Locate the cell with the specified text and output its (X, Y) center coordinate. 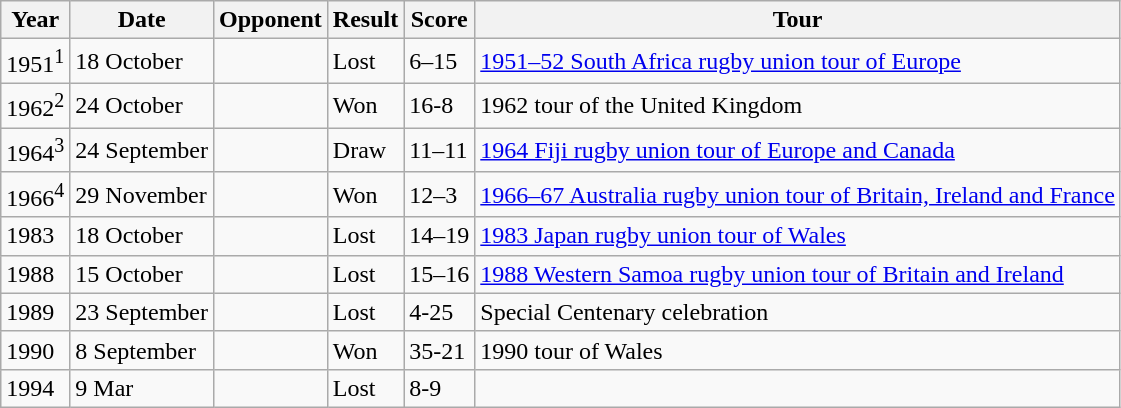
Tour (798, 20)
15–16 (440, 274)
15 October (142, 274)
Draw (365, 150)
12–3 (440, 194)
11–11 (440, 150)
4-25 (440, 312)
19664 (36, 194)
1964 Fiji rugby union tour of Europe and Canada (798, 150)
1994 (36, 388)
1989 (36, 312)
Special Centenary celebration (798, 312)
1962 tour of the United Kingdom (798, 106)
14–19 (440, 236)
9 Mar (142, 388)
24 September (142, 150)
1983 Japan rugby union tour of Wales (798, 236)
6–15 (440, 62)
1951–52 South Africa rugby union tour of Europe (798, 62)
19622 (36, 106)
Date (142, 20)
1988 Western Samoa rugby union tour of Britain and Ireland (798, 274)
16-8 (440, 106)
Opponent (271, 20)
Result (365, 20)
29 November (142, 194)
1990 tour of Wales (798, 350)
Year (36, 20)
35-21 (440, 350)
1966–67 Australia rugby union tour of Britain, Ireland and France (798, 194)
1983 (36, 236)
Score (440, 20)
19643 (36, 150)
8-9 (440, 388)
24 October (142, 106)
19511 (36, 62)
23 September (142, 312)
8 September (142, 350)
1990 (36, 350)
1988 (36, 274)
